Find where the given text appears and provide that cell's center as [X, Y] coordinate. 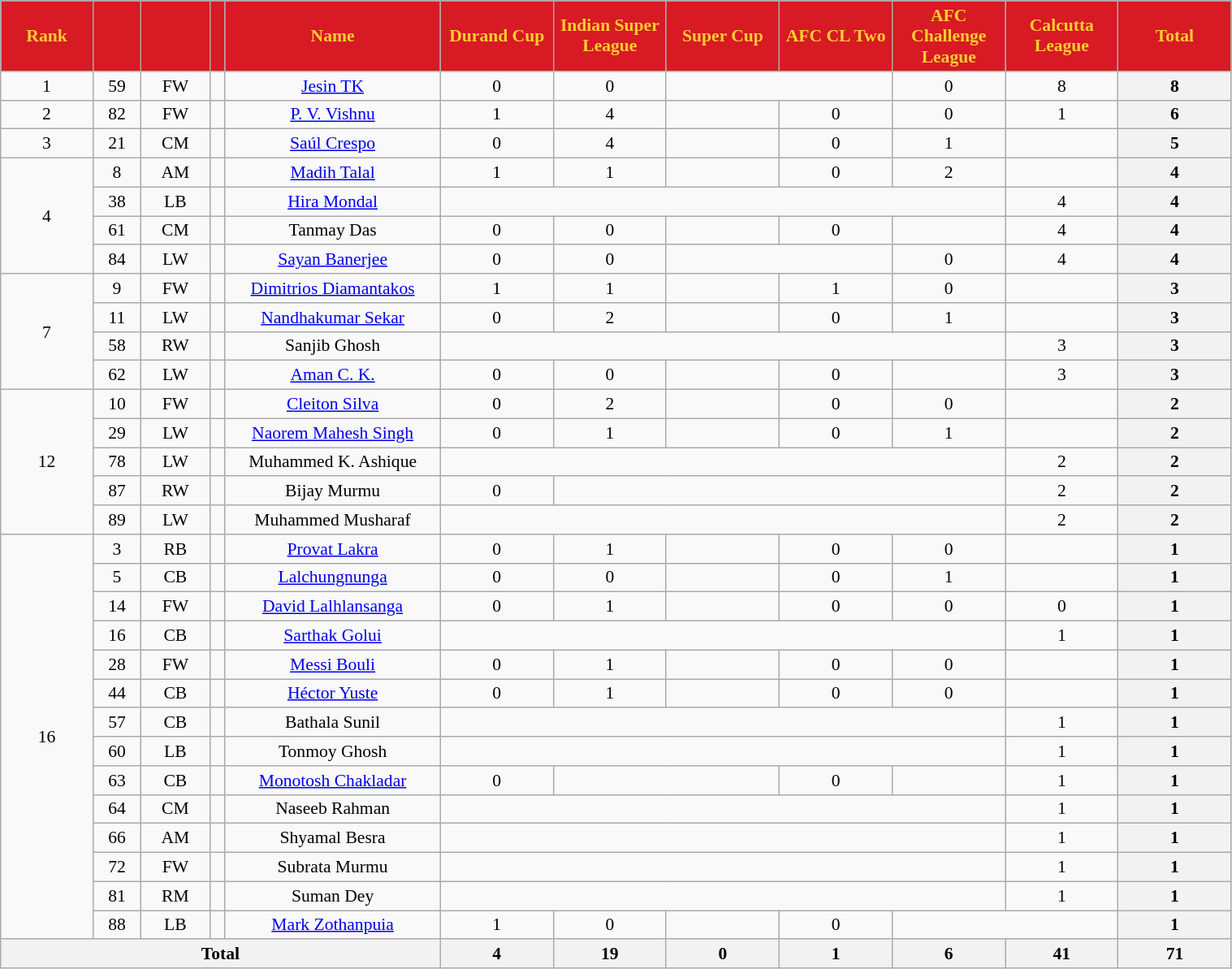
Saúl Crespo [333, 144]
78 [117, 462]
Nandhakumar Sekar [333, 318]
71 [1174, 954]
RM [175, 896]
Shyamal Besra [333, 838]
Muhammed K. Ashique [333, 462]
Sanjib Ghosh [333, 346]
88 [117, 925]
David Lalhlansanga [333, 607]
Muhammed Musharaf [333, 520]
Bijay Murmu [333, 491]
66 [117, 838]
Naorem Mahesh Singh [333, 433]
21 [117, 144]
Sayan Banerjee [333, 260]
64 [117, 809]
RB [175, 549]
Subrata Murmu [333, 867]
Bathala Sunil [333, 723]
Dimitrios Diamantakos [333, 288]
Aman C. K. [333, 375]
Monotosh Chakladar [333, 781]
Lalchungnunga [333, 578]
Super Cup [723, 36]
59 [117, 86]
58 [117, 346]
38 [117, 201]
14 [117, 607]
82 [117, 115]
28 [117, 664]
Rank [47, 36]
72 [117, 867]
87 [117, 491]
Calcutta League [1062, 36]
Héctor Yuste [333, 694]
Name [333, 36]
Messi Bouli [333, 664]
Madih Talal [333, 173]
12 [47, 462]
Provat Lakra [333, 549]
P. V. Vishnu [333, 115]
57 [117, 723]
AFC CL Two [836, 36]
Tanmay Das [333, 231]
60 [117, 751]
89 [117, 520]
81 [117, 896]
29 [117, 433]
AFC Challenge League [949, 36]
62 [117, 375]
Cleiton Silva [333, 404]
9 [117, 288]
Tonmoy Ghosh [333, 751]
Mark Zothanpuia [333, 925]
Jesin TK [333, 86]
Hira Mondal [333, 201]
10 [117, 404]
Suman Dey [333, 896]
41 [1062, 954]
Durand Cup [497, 36]
63 [117, 781]
7 [47, 331]
Sarthak Golui [333, 636]
Indian Super League [609, 36]
84 [117, 260]
61 [117, 231]
Naseeb Rahman [333, 809]
19 [609, 954]
11 [117, 318]
44 [117, 694]
